Extract the [X, Y] coordinate from the center of the cell holding the provided text.  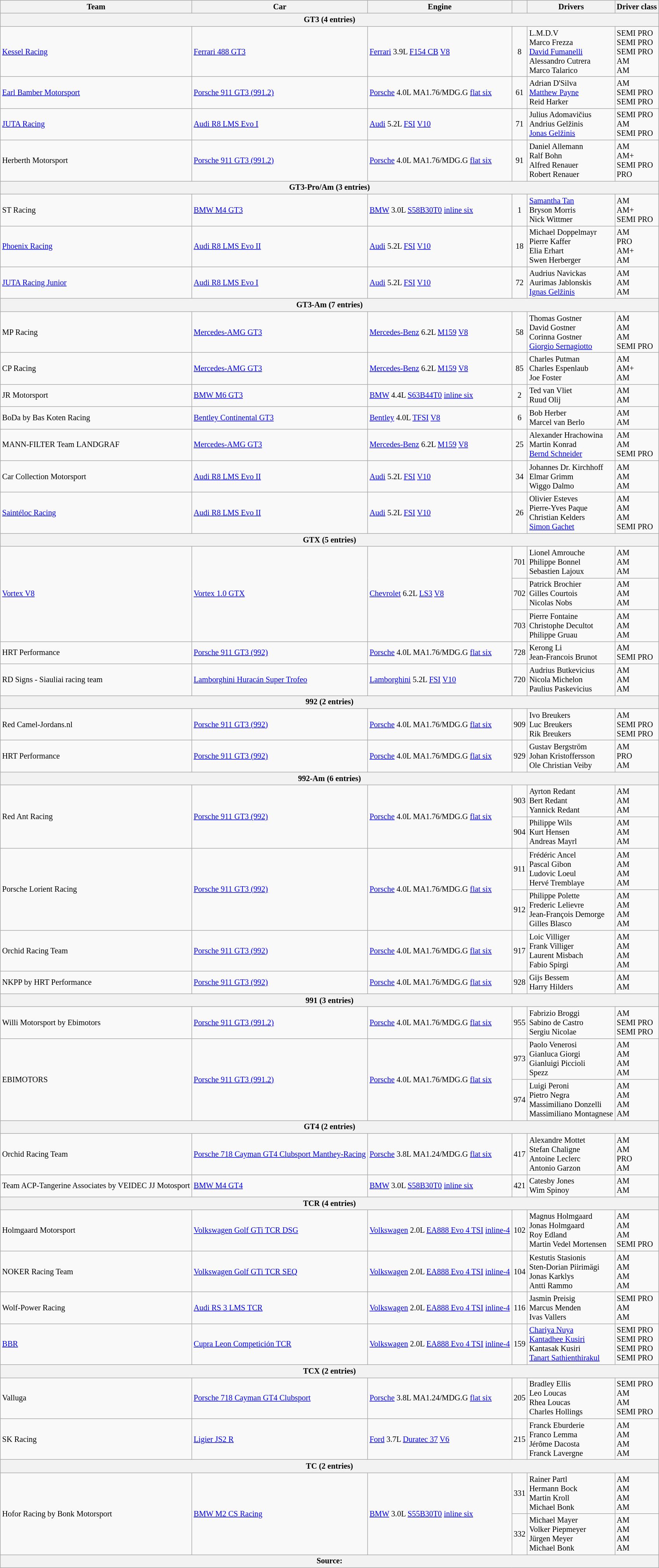
BMW 4.4L S63B44T0 inline six [439, 395]
Drivers [571, 7]
Gustav Bergström Johan Kristoffersson Ole Christian Veiby [571, 756]
RD Signs - Siauliai racing team [96, 679]
MP Racing [96, 332]
Rainer Partl Hermann Bock Martin Kroll Michael Bonk [571, 1493]
Adrian D'Silva Matthew Payne Reid Harker [571, 92]
GT4 (2 entries) [329, 1127]
AM AM+ SEMI PRO PRO [636, 161]
421 [520, 1186]
18 [520, 246]
Daniel Allemann Ralf Bohn Alfred Renauer Robert Renauer [571, 161]
Red Camel-Jordans.nl [96, 724]
TCX (2 entries) [329, 1371]
MANN-FILTER Team LANDGRAF [96, 445]
JUTA Racing [96, 124]
Lamborghini Huracán Super Trofeo [279, 679]
8 [520, 52]
AM PRO AM+ AM [636, 246]
Luigi Peroni Pietro Negra Massimiliano Donzelli Massimiliano Montagnese [571, 1100]
917 [520, 951]
991 (3 entries) [329, 1000]
Catesby Jones Wim Spinoy [571, 1186]
GT3 (4 entries) [329, 20]
Volkswagen Golf GTi TCR SEQ [279, 1272]
104 [520, 1272]
BMW M4 GT3 [279, 210]
SEMI PRO AM SEMI PRO [636, 124]
Vortex 1.0 GTX [279, 594]
EBIMOTORS [96, 1079]
Wolf-Power Racing [96, 1308]
Team [96, 7]
928 [520, 982]
Loic Villiger Frank Villiger Laurent Misbach Fabio Spirgi [571, 951]
Fabrizio Broggi Sabino de Castro Sergiu Nicolae [571, 1022]
JUTA Racing Junior [96, 282]
Chariya Nuya Kantadhee Kusiri Kantasak Kusiri Tanart Sathienthirakul [571, 1344]
Red Ant Racing [96, 816]
728 [520, 653]
Porsche Lorient Racing [96, 889]
912 [520, 910]
71 [520, 124]
929 [520, 756]
BMW M6 GT3 [279, 395]
AM PRO AM [636, 756]
BMW 3.0L S55B30T0 inline six [439, 1513]
Charles Putman Charles Espenlaub Joe Foster [571, 368]
Frédéric Ancel Pascal Gibon Ludovic Loeul Hervé Tremblaye [571, 869]
417 [520, 1154]
Hofor Racing by Bonk Motorsport [96, 1513]
GT3-Am (7 entries) [329, 305]
Earl Bamber Motorsport [96, 92]
Ligier JS2 R [279, 1439]
Olivier Esteves Pierre-Yves Paque Christian Kelders Simon Gachet [571, 513]
Bradley Ellis Leo Loucas Rhea Loucas Charles Hollings [571, 1398]
Ferrari 488 GT3 [279, 52]
Valluga [96, 1398]
Johannes Dr. Kirchhoff Elmar Grimm Wiggo Dalmo [571, 476]
Ayrton Redant Bert Redant Yannick Redant [571, 801]
909 [520, 724]
Philippe Polette Frederic Lelievre Jean-François Demorge Gilles Blasco [571, 910]
Alexander Hrachowina Martin Konrad Bernd Schneider [571, 445]
JR Motorsport [96, 395]
992-Am (6 entries) [329, 778]
Bentley Continental GT3 [279, 418]
Kessel Racing [96, 52]
NOKER Racing Team [96, 1272]
992 (2 entries) [329, 702]
205 [520, 1398]
AM AM PRO AM [636, 1154]
BMW M2 CS Racing [279, 1513]
AM AM SEMI PRO [636, 445]
Saintéloc Racing [96, 513]
91 [520, 161]
SEMI PRO SEMI PRO SEMI PRO SEMI PRO [636, 1344]
Holmgaard Motorsport [96, 1230]
ST Racing [96, 210]
AM SEMI PRO [636, 653]
911 [520, 869]
215 [520, 1439]
SEMI PRO AM AM [636, 1308]
Phoenix Racing [96, 246]
Bob Herber Marcel van Berlo [571, 418]
25 [520, 445]
332 [520, 1534]
BBR [96, 1344]
Patrick Brochier Gilles Courtois Nicolas Nobs [571, 594]
58 [520, 332]
Michael Mayer Volker Piepmeyer Jürgen Meyer Michael Bonk [571, 1534]
Engine [439, 7]
61 [520, 92]
SK Racing [96, 1439]
Team ACP-Tangerine Associates by VEIDEC JJ Motosport [96, 1186]
BoDa by Bas Koten Racing [96, 418]
85 [520, 368]
6 [520, 418]
BMW M4 GT4 [279, 1186]
Vortex V8 [96, 594]
Source: [329, 1561]
Audrius Butkevicius Nicola Michelon Paulius Paskevicius [571, 679]
Car Collection Motorsport [96, 476]
Volkswagen Golf GTi TCR DSG [279, 1230]
GT3-Pro/Am (3 entries) [329, 187]
Julius Adomavičius Andrius Gelžinis Jonas Gelžinis [571, 124]
Lamborghini 5.2L FSI V10 [439, 679]
Bentley 4.0L TFSI V8 [439, 418]
TC (2 entries) [329, 1466]
Cupra Leon Competición TCR [279, 1344]
Michael Doppelmayr Pierre Kaffer Elia Erhart Swen Herberger [571, 246]
SEMI PROSEMI PROSEMI PRO AM AM [636, 52]
CP Racing [96, 368]
Car [279, 7]
Ted van Vliet Ruud Olij [571, 395]
Lionel Amrouche Philippe Bonnel Sebastien Lajoux [571, 562]
AM AM+ SEMI PRO [636, 210]
26 [520, 513]
720 [520, 679]
974 [520, 1100]
903 [520, 801]
Herberth Motorsport [96, 161]
Porsche 718 Cayman GT4 Clubsport Manthey-Racing [279, 1154]
Franck Eburderie Franco Lemma Jérôme Dacosta Franck Lavergne [571, 1439]
701 [520, 562]
NKPP by HRT Performance [96, 982]
Philippe Wils Kurt Hensen Andreas Mayrl [571, 832]
72 [520, 282]
Magnus Holmgaard Jonas Holmgaard Roy Edland Martin Vedel Mortensen [571, 1230]
Audi RS 3 LMS TCR [279, 1308]
702 [520, 594]
SEMI PRO AM AM SEMI PRO [636, 1398]
Jasmin Preisig Marcus Menden Ivas Vallers [571, 1308]
Kestutis Stasionis Sten-Dorian Piirimägi Jonas Karklys Antti Rammo [571, 1272]
GTX (5 entries) [329, 540]
AM AM+ AM [636, 368]
Pierre Fontaine Christophe Decultot Philippe Gruau [571, 625]
34 [520, 476]
Samantha Tan Bryson Morris Nick Wittmer [571, 210]
Thomas Gostner David Gostner Corinna Gostner Giorgio Sernagiotto [571, 332]
973 [520, 1059]
Ferrari 3.9L F154 CB V8 [439, 52]
1 [520, 210]
159 [520, 1344]
Ivo Breukers Luc Breukers Rik Breukers [571, 724]
Paolo Venerosi Gianluca Giorgi Gianluigi Piccioli Spezz [571, 1059]
Gijs Bessem Harry Hilders [571, 982]
955 [520, 1022]
Chevrolet 6.2L LS3 V8 [439, 594]
Kerong Li Jean-Francois Brunot [571, 653]
Ford 3.7L Duratec 37 V6 [439, 1439]
904 [520, 832]
116 [520, 1308]
Audrius Navickas Aurimas Jablonskis Ignas Gelžinis [571, 282]
331 [520, 1493]
2 [520, 395]
L.M.D.V Marco Frezza David Fumanelli Alessandro Cutrera Marco Talarico [571, 52]
Alexandre Mottet Stefan Chaligne Antoine Leclerc Antonio Garzon [571, 1154]
Porsche 718 Cayman GT4 Clubsport [279, 1398]
703 [520, 625]
102 [520, 1230]
Willi Motorsport by Ebimotors [96, 1022]
Driver class [636, 7]
TCR (4 entries) [329, 1203]
